Return the (X, Y) coordinate for the center point of the cell that contains the specified text.  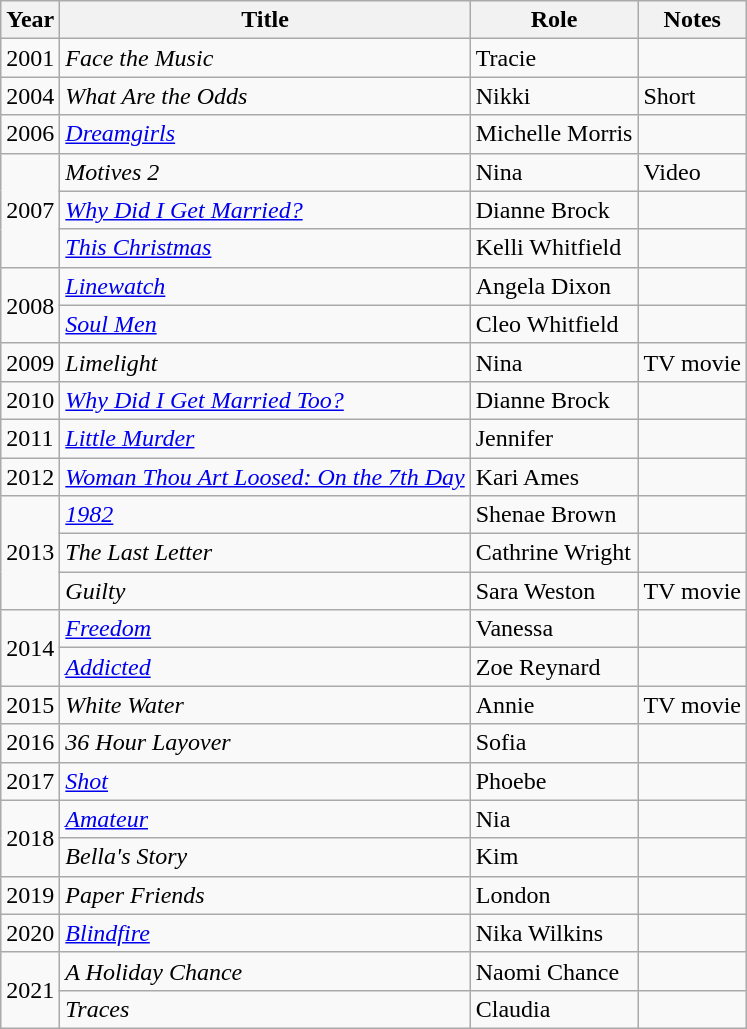
Notes (692, 20)
2018 (30, 838)
Sara Weston (554, 591)
Shenae Brown (554, 515)
Tracie (554, 58)
Traces (265, 1009)
Phoebe (554, 781)
Michelle Morris (554, 134)
Shot (265, 781)
2009 (30, 362)
Nia (554, 819)
2001 (30, 58)
Addicted (265, 667)
Motives 2 (265, 172)
2004 (30, 96)
36 Hour Layover (265, 743)
Year (30, 20)
The Last Letter (265, 553)
1982 (265, 515)
2011 (30, 438)
Kari Ames (554, 477)
Cleo Whitfield (554, 324)
Zoe Reynard (554, 667)
2007 (30, 210)
Bella's Story (265, 857)
Dreamgirls (265, 134)
2010 (30, 400)
Claudia (554, 1009)
Little Murder (265, 438)
Blindfire (265, 933)
Sofia (554, 743)
Woman Thou Art Loosed: On the 7th Day (265, 477)
2014 (30, 648)
2017 (30, 781)
Kelli Whitfield (554, 248)
London (554, 895)
Amateur (265, 819)
White Water (265, 705)
Cathrine Wright (554, 553)
Title (265, 20)
Linewatch (265, 286)
2006 (30, 134)
2013 (30, 553)
2016 (30, 743)
Face the Music (265, 58)
2021 (30, 990)
Annie (554, 705)
Jennifer (554, 438)
Freedom (265, 629)
Role (554, 20)
Video (692, 172)
2015 (30, 705)
Soul Men (265, 324)
Limelight (265, 362)
Nika Wilkins (554, 933)
Why Did I Get Married? (265, 210)
What Are the Odds (265, 96)
2008 (30, 305)
Paper Friends (265, 895)
2020 (30, 933)
Nikki (554, 96)
2012 (30, 477)
Why Did I Get Married Too? (265, 400)
2019 (30, 895)
Angela Dixon (554, 286)
Naomi Chance (554, 971)
This Christmas (265, 248)
Guilty (265, 591)
Kim (554, 857)
Vanessa (554, 629)
Short (692, 96)
A Holiday Chance (265, 971)
